Output the [X, Y] coordinate of the center of the cell containing the given text.  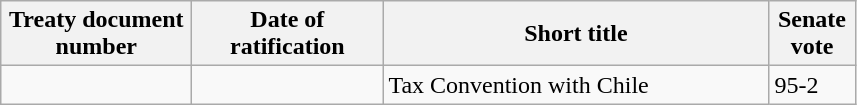
Senate vote [812, 34]
95-2 [812, 85]
Treaty document number [96, 34]
Date of ratification [288, 34]
Tax Convention with Chile [576, 85]
Short title [576, 34]
